Return (X, Y) of the center of cell containing provided text 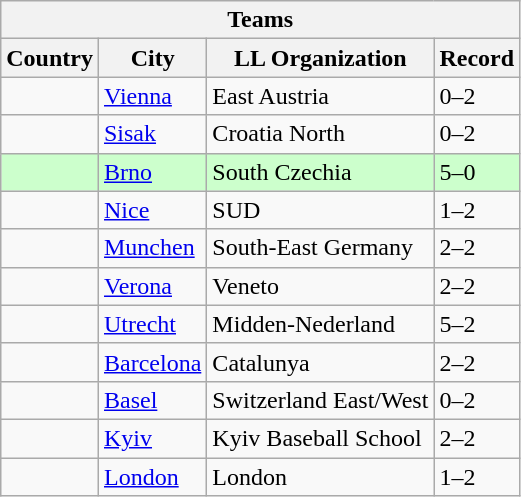
Veneto (320, 286)
Basel (152, 400)
South Czechia (320, 172)
Utrecht (152, 324)
LL Organization (320, 58)
Brno (152, 172)
Midden-Nederland (320, 324)
Sisak (152, 134)
Country (50, 58)
Munchen (152, 248)
Barcelona (152, 362)
Verona (152, 286)
Switzerland East/West (320, 400)
Record (477, 58)
5–2 (477, 324)
Teams (260, 20)
Catalunya (320, 362)
SUD (320, 210)
Kyiv Baseball School (320, 438)
City (152, 58)
Vienna (152, 96)
Nice (152, 210)
Croatia North (320, 134)
5–0 (477, 172)
South-East Germany (320, 248)
Kyiv (152, 438)
East Austria (320, 96)
